For the text-containing cell, return its midpoint in [x, y] coordinate format. 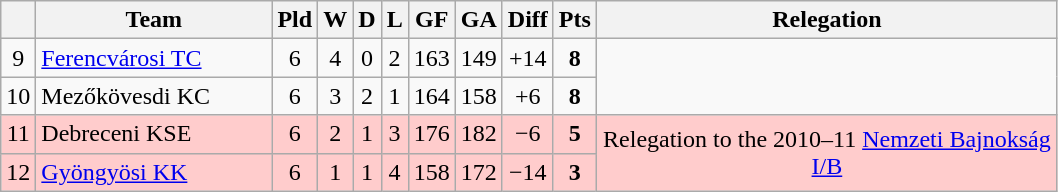
149 [478, 58]
11 [18, 134]
L [394, 20]
GA [478, 20]
GF [432, 20]
164 [432, 96]
Pld [295, 20]
Debreceni KSE [154, 134]
Relegation to the 2010–11 Nemzeti Bajnokság I/B [826, 153]
5 [574, 134]
Team [154, 20]
9 [18, 58]
172 [478, 172]
D [367, 20]
176 [432, 134]
Relegation [826, 20]
+6 [528, 96]
0 [367, 58]
W [336, 20]
−14 [528, 172]
Gyöngyösi KK [154, 172]
163 [432, 58]
Mezőkövesdi KC [154, 96]
Pts [574, 20]
Diff [528, 20]
10 [18, 96]
12 [18, 172]
−6 [528, 134]
+14 [528, 58]
Ferencvárosi TC [154, 58]
182 [478, 134]
